Detect which cell encompasses the target text, then output its (x, y) center coordinate. 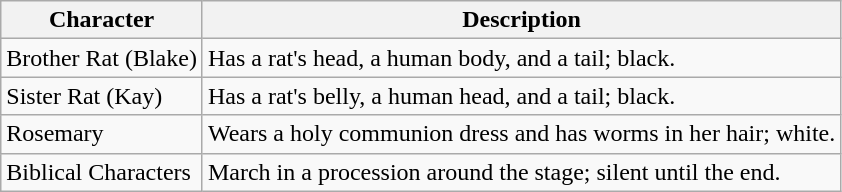
Has a rat's belly, a human head, and a tail; black. (521, 96)
Sister Rat (Kay) (102, 96)
March in a procession around the stage; silent until the end. (521, 172)
Description (521, 20)
Wears a holy communion dress and has worms in her hair; white. (521, 134)
Character (102, 20)
Brother Rat (Blake) (102, 58)
Biblical Characters (102, 172)
Has a rat's head, a human body, and a tail; black. (521, 58)
Rosemary (102, 134)
